Return [X, Y] of the center of cell containing provided text 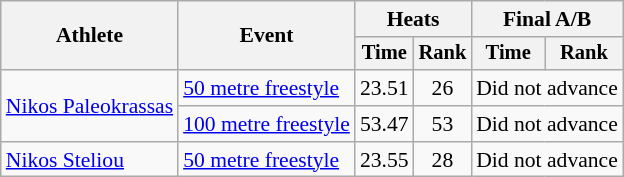
Final A/B [547, 19]
Athlete [90, 36]
50 metre freestyle [266, 88]
53.47 [384, 124]
23.51 [384, 88]
26 [443, 88]
Heats [413, 19]
53 [443, 124]
100 metre freestyle [266, 124]
Nikos Paleokrassas [90, 106]
Event [266, 36]
